From the cell containing the given text, extract its center point as (x, y) coordinate. 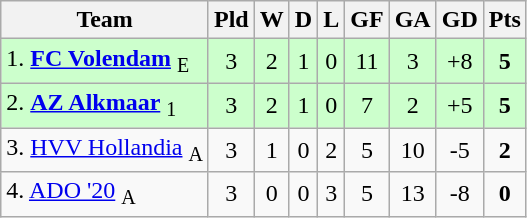
GD (460, 20)
-5 (460, 150)
4. ADO '20 A (105, 194)
+8 (460, 61)
13 (412, 194)
10 (412, 150)
D (303, 20)
1. FC Volendam E (105, 61)
L (332, 20)
+5 (460, 105)
7 (367, 105)
GF (367, 20)
2. AZ Alkmaar 1 (105, 105)
11 (367, 61)
-8 (460, 194)
GA (412, 20)
W (272, 20)
Pts (504, 20)
Pld (231, 20)
3. HVV Hollandia A (105, 150)
Team (105, 20)
